Return the (X, Y) coordinate for the center point of the cell that contains the specified text.  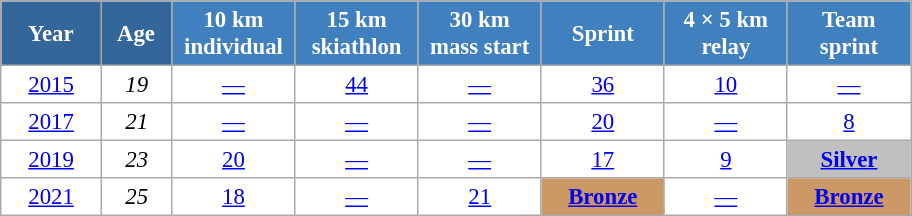
Sprint (602, 34)
2019 (52, 160)
23 (136, 160)
2017 (52, 122)
10 km individual (234, 34)
15 km skiathlon (356, 34)
44 (356, 85)
30 km mass start (480, 34)
2015 (52, 85)
18 (234, 197)
17 (602, 160)
8 (848, 122)
2021 (52, 197)
25 (136, 197)
19 (136, 85)
Age (136, 34)
Silver (848, 160)
36 (602, 85)
10 (726, 85)
Team sprint (848, 34)
Year (52, 34)
9 (726, 160)
4 × 5 km relay (726, 34)
